Find where the given text appears and provide that cell's center as (x, y) coordinate. 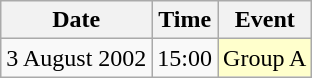
15:00 (185, 58)
Group A (265, 58)
Time (185, 20)
3 August 2002 (76, 58)
Date (76, 20)
Event (265, 20)
